From the cell containing the given text, extract its center point as [X, Y] coordinate. 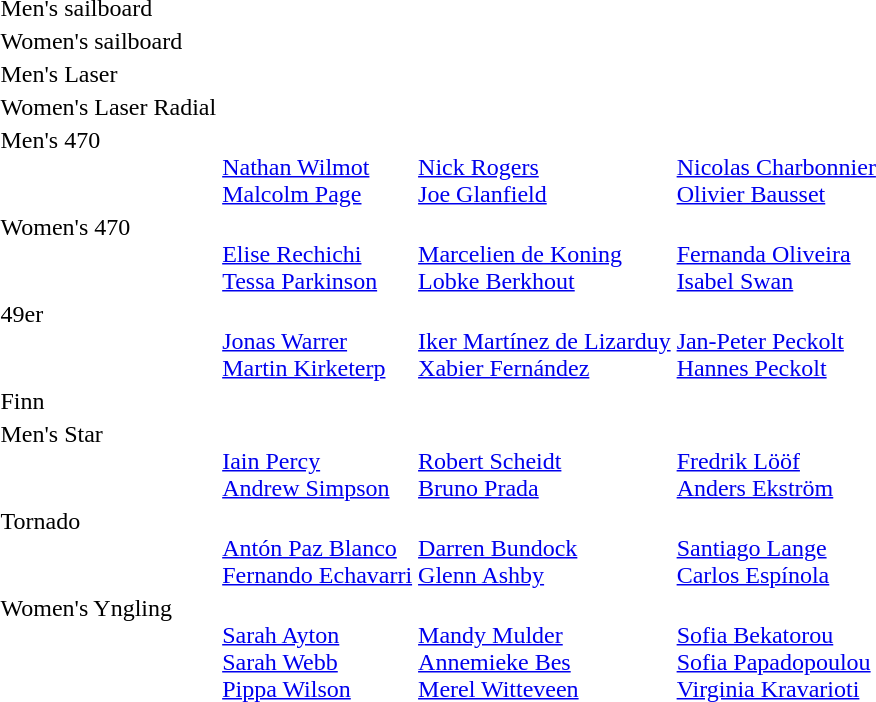
Antón Paz BlancoFernando Echavarri [318, 548]
Nick RogersJoe Glanfield [545, 167]
Jonas WarrerMartin Kirketerp [318, 341]
Iker Martínez de LizarduyXabier Fernández [545, 341]
Marcelien de KoningLobke Berkhout [545, 254]
Iain PercyAndrew Simpson [318, 461]
Elise RechichiTessa Parkinson [318, 254]
Nathan WilmotMalcolm Page [318, 167]
Robert ScheidtBruno Prada [545, 461]
Darren BundockGlenn Ashby [545, 548]
